Capture the cell that displays the provided text and extract its (X, Y) central coordinate. 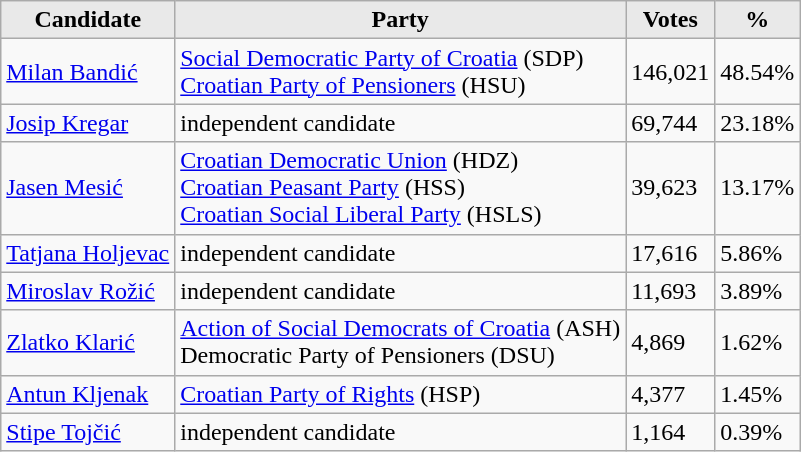
Stipe Tojčić (88, 432)
23.18% (758, 123)
69,744 (670, 123)
13.17% (758, 188)
48.54% (758, 72)
Candidate (88, 20)
39,623 (670, 188)
4,869 (670, 342)
146,021 (670, 72)
Jasen Mesić (88, 188)
Croatian Party of Rights (HSP) (400, 394)
1.45% (758, 394)
5.86% (758, 253)
Miroslav Rožić (88, 291)
Josip Kregar (88, 123)
Action of Social Democrats of Croatia (ASH)Democratic Party of Pensioners (DSU) (400, 342)
Milan Bandić (88, 72)
Croatian Democratic Union (HDZ)Croatian Peasant Party (HSS)Croatian Social Liberal Party (HSLS) (400, 188)
Antun Kljenak (88, 394)
Votes (670, 20)
Social Democratic Party of Croatia (SDP)Croatian Party of Pensioners (HSU) (400, 72)
% (758, 20)
4,377 (670, 394)
Zlatko Klarić (88, 342)
11,693 (670, 291)
3.89% (758, 291)
Tatjana Holjevac (88, 253)
17,616 (670, 253)
0.39% (758, 432)
Party (400, 20)
1,164 (670, 432)
1.62% (758, 342)
